Provide the [x, y] coordinate of the cell's center where the given text is located.  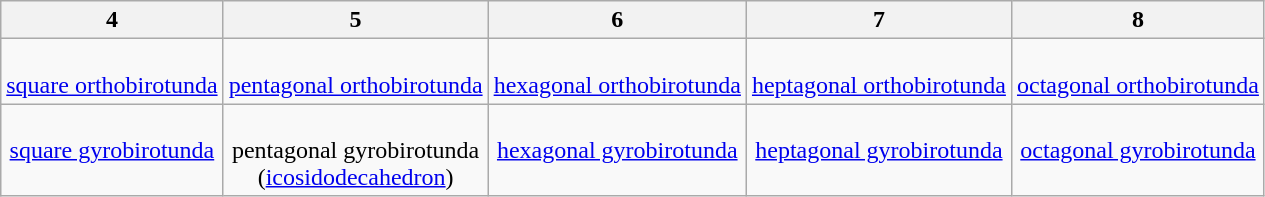
8 [1138, 20]
6 [617, 20]
heptagonal gyrobirotunda [878, 150]
5 [356, 20]
square gyrobirotunda [112, 150]
hexagonal orthobirotunda [617, 72]
octagonal gyrobirotunda [1138, 150]
4 [112, 20]
pentagonal orthobirotunda [356, 72]
pentagonal gyrobirotunda (icosidodecahedron) [356, 150]
7 [878, 20]
heptagonal orthobirotunda [878, 72]
octagonal orthobirotunda [1138, 72]
square orthobirotunda [112, 72]
hexagonal gyrobirotunda [617, 150]
